Pinpoint the cell where the given text exists, returning its (X, Y) midpoint coordinate. 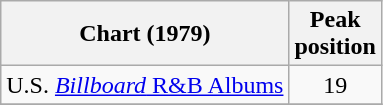
U.S. Billboard R&B Albums (145, 85)
19 (335, 85)
Chart (1979) (145, 34)
Peakposition (335, 34)
